Detect which cell encompasses the target text, then output its (X, Y) center coordinate. 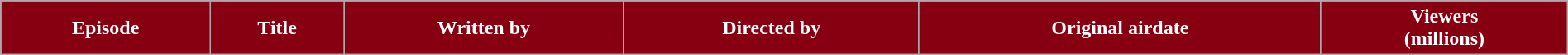
Written by (485, 28)
Original airdate (1120, 28)
Episode (106, 28)
Viewers(millions) (1444, 28)
Title (278, 28)
Directed by (771, 28)
